Pinpoint the cell where the given text exists, returning its [X, Y] midpoint coordinate. 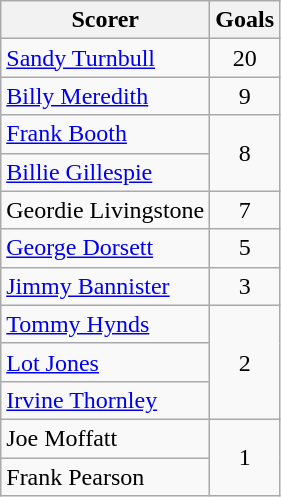
Jimmy Bannister [106, 286]
5 [245, 248]
Goals [245, 20]
Frank Pearson [106, 477]
Geordie Livingstone [106, 210]
Scorer [106, 20]
Frank Booth [106, 134]
1 [245, 457]
Billie Gillespie [106, 172]
Billy Meredith [106, 96]
Irvine Thornley [106, 400]
Lot Jones [106, 362]
2 [245, 362]
20 [245, 58]
Joe Moffatt [106, 438]
3 [245, 286]
9 [245, 96]
Tommy Hynds [106, 324]
Sandy Turnbull [106, 58]
8 [245, 153]
George Dorsett [106, 248]
7 [245, 210]
